Return the [X, Y] coordinate for the center point of the cell that contains the specified text.  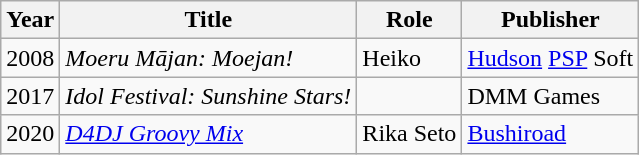
Role [410, 20]
2008 [30, 58]
Year [30, 20]
Moeru Mājan: Moejan! [208, 58]
Bushiroad [550, 134]
D4DJ Groovy Mix [208, 134]
2020 [30, 134]
Title [208, 20]
DMM Games [550, 96]
Idol Festival: Sunshine Stars! [208, 96]
Hudson PSP Soft [550, 58]
Publisher [550, 20]
Rika Seto [410, 134]
Heiko [410, 58]
2017 [30, 96]
